Identify which cell holds the provided text, then report its (X, Y) central coordinate. 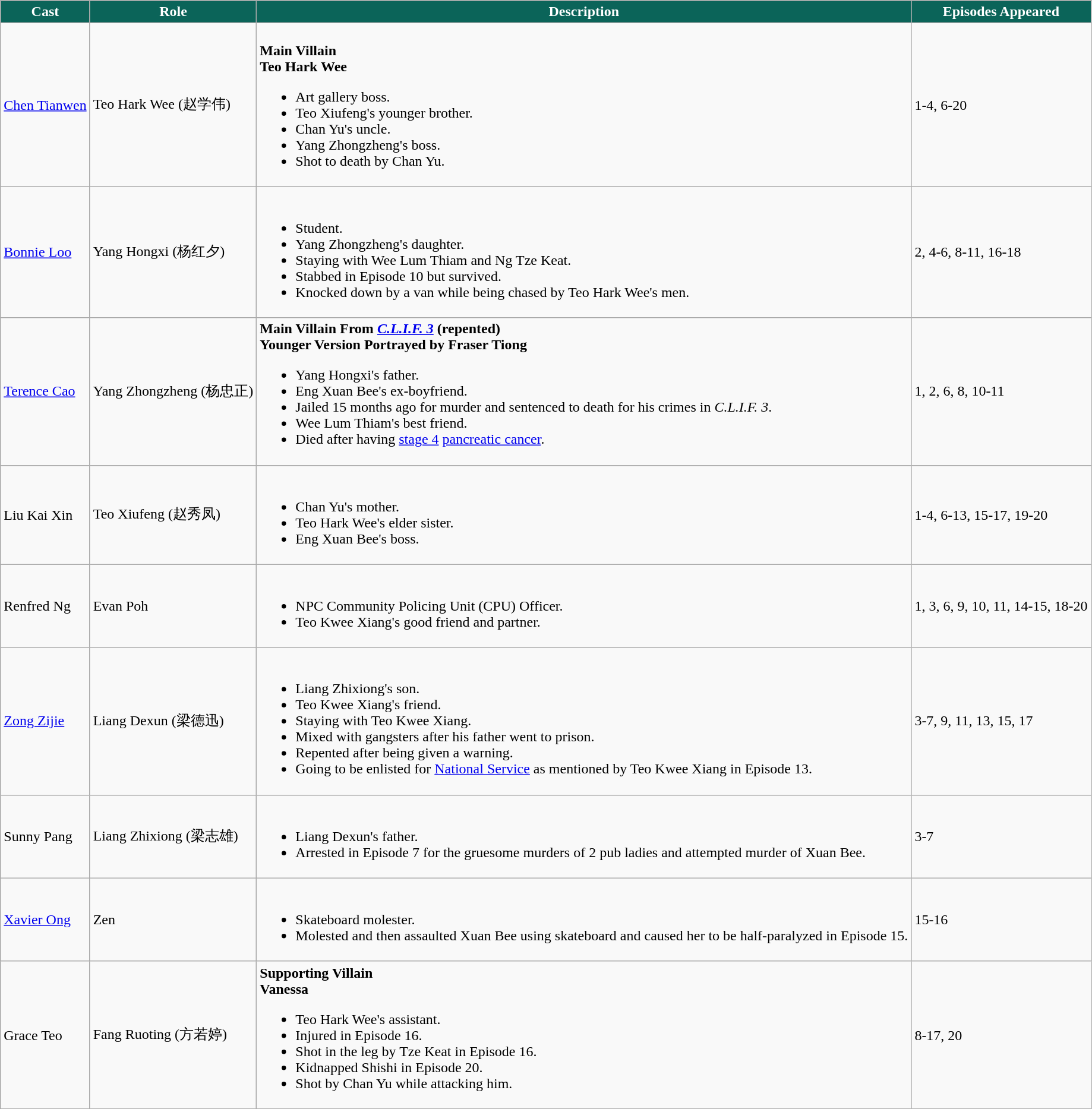
Bonnie Loo (45, 252)
Main Villain Teo Hark WeeArt gallery boss.Teo Xiufeng's younger brother.Chan Yu's uncle.Yang Zhongzheng's boss.Shot to death by Chan Yu. (584, 105)
3-7, 9, 11, 13, 15, 17 (1001, 721)
1, 2, 6, 8, 10-11 (1001, 391)
Description (584, 12)
Grace Teo (45, 1035)
Evan Poh (173, 606)
Fang Ruoting (方若婷) (173, 1035)
Episodes Appeared (1001, 12)
Teo Hark Wee (赵学伟) (173, 105)
Renfred Ng (45, 606)
Chan Yu's mother.Teo Hark Wee's elder sister.Eng Xuan Bee's boss. (584, 514)
15-16 (1001, 920)
NPC Community Policing Unit (CPU) Officer.Teo Kwee Xiang's good friend and partner. (584, 606)
Zong Zijie (45, 721)
8-17, 20 (1001, 1035)
Yang Hongxi (杨红夕) (173, 252)
1, 3, 6, 9, 10, 11, 14-15, 18-20 (1001, 606)
1-4, 6-20 (1001, 105)
Liang Dexun's father.Arrested in Episode 7 for the gruesome murders of 2 pub ladies and attempted murder of Xuan Bee. (584, 836)
Role (173, 12)
Cast (45, 12)
Skateboard molester.Molested and then assaulted Xuan Bee using skateboard and caused her to be half-paralyzed in Episode 15. (584, 920)
Chen Tianwen (45, 105)
Zen (173, 920)
2, 4-6, 8-11, 16-18 (1001, 252)
Terence Cao (45, 391)
Liu Kai Xin (45, 514)
Teo Xiufeng (赵秀凤) (173, 514)
Liang Dexun (梁德迅) (173, 721)
Yang Zhongzheng (杨忠正) (173, 391)
Xavier Ong (45, 920)
1-4, 6-13, 15-17, 19-20 (1001, 514)
3-7 (1001, 836)
Liang Zhixiong (梁志雄) (173, 836)
Sunny Pang (45, 836)
